Capture the cell that displays the provided text and extract its [x, y] central coordinate. 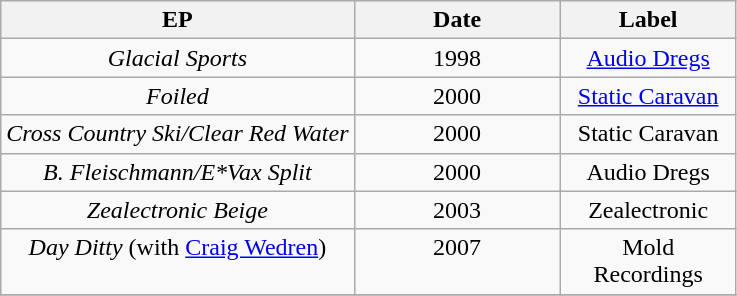
Cross Country Ski/Clear Red Water [178, 134]
Label [648, 20]
Foiled [178, 96]
Date [457, 20]
Zealectronic Beige [178, 210]
2007 [457, 262]
B. Fleischmann/E*Vax Split [178, 172]
Glacial Sports [178, 58]
Day Ditty (with Craig Wedren) [178, 262]
Zealectronic [648, 210]
EP [178, 20]
1998 [457, 58]
Mold Recordings [648, 262]
2003 [457, 210]
